Pinpoint the cell where the given text exists, returning its (x, y) midpoint coordinate. 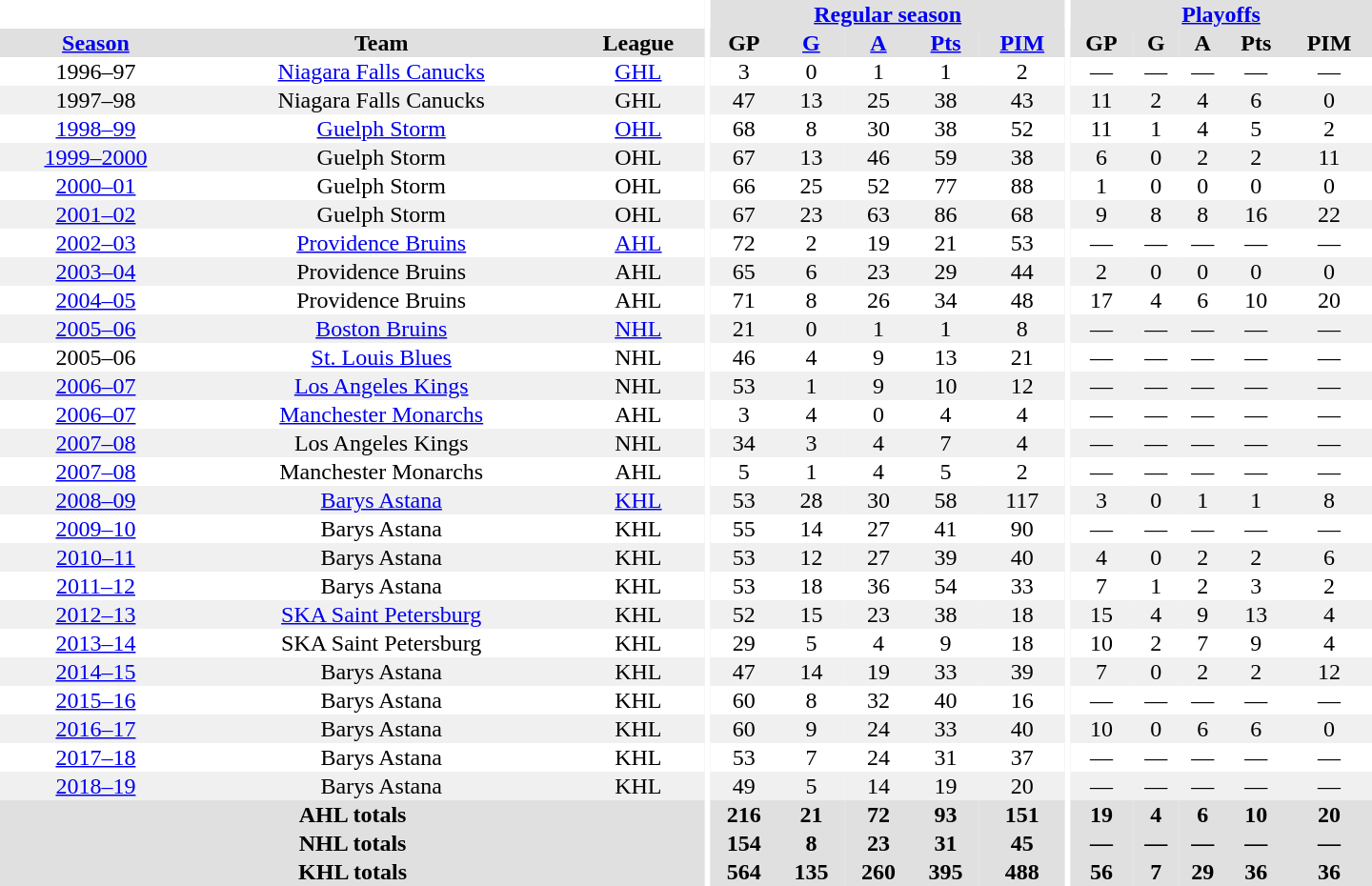
1996–97 (95, 71)
2012–13 (95, 614)
KHL totals (353, 872)
2014–15 (95, 672)
45 (1022, 843)
135 (812, 872)
37 (1022, 757)
1999–2000 (95, 157)
2011–12 (95, 586)
2015–16 (95, 700)
88 (1022, 186)
26 (878, 300)
17 (1101, 300)
43 (1022, 100)
2018–19 (95, 786)
44 (1022, 272)
59 (945, 157)
54 (945, 586)
117 (1022, 500)
93 (945, 815)
2008–09 (95, 500)
488 (1022, 872)
AHL totals (353, 815)
77 (945, 186)
63 (878, 214)
2004–05 (95, 300)
Regular season (888, 14)
395 (945, 872)
2003–04 (95, 272)
151 (1022, 815)
2001–02 (95, 214)
2000–01 (95, 186)
58 (945, 500)
65 (745, 272)
56 (1101, 872)
154 (745, 843)
2010–11 (95, 557)
NHL totals (353, 843)
2002–03 (95, 243)
48 (1022, 300)
32 (878, 700)
Boston Bruins (381, 329)
66 (745, 186)
Season (95, 43)
2009–10 (95, 529)
55 (745, 529)
90 (1022, 529)
1997–98 (95, 100)
League (638, 43)
564 (745, 872)
71 (745, 300)
2016–17 (95, 729)
22 (1329, 214)
41 (945, 529)
28 (812, 500)
St. Louis Blues (381, 357)
86 (945, 214)
1998–99 (95, 129)
Playoffs (1221, 14)
Team (381, 43)
49 (745, 786)
2017–18 (95, 757)
260 (878, 872)
2013–14 (95, 643)
216 (745, 815)
